Pinpoint the cell where the given text exists, returning its (X, Y) midpoint coordinate. 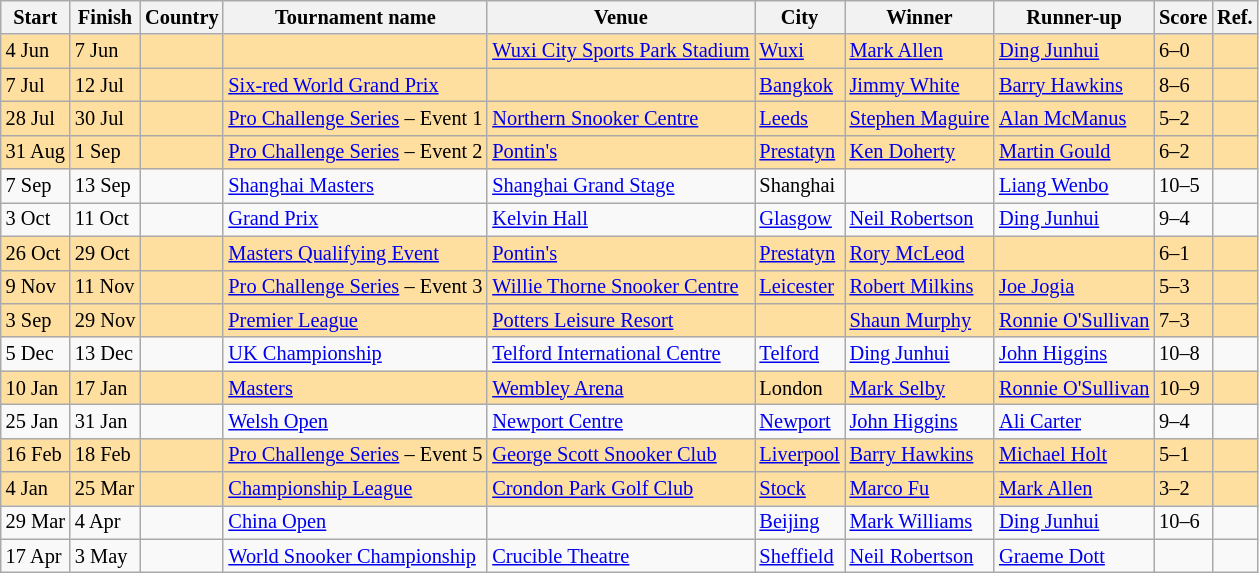
31 Aug (36, 152)
Ken Doherty (920, 152)
Masters (355, 388)
Graeme Dott (1074, 556)
10–6 (1183, 522)
5 Dec (36, 354)
Shanghai Masters (355, 186)
Marco Fu (920, 489)
Martin Gould (1074, 152)
13 Dec (105, 354)
30 Jul (105, 118)
Northern Snooker Centre (620, 118)
26 Oct (36, 253)
18 Feb (105, 455)
Leeds (800, 118)
Liverpool (800, 455)
Venue (620, 17)
Telford International Centre (620, 354)
8–6 (1183, 85)
3 Sep (36, 320)
Championship League (355, 489)
Robert Milkins (920, 287)
Six-red World Grand Prix (355, 85)
10 Jan (36, 388)
Beijing (800, 522)
29 Nov (105, 320)
3 Oct (36, 219)
China Open (355, 522)
7–3 (1183, 320)
13 Sep (105, 186)
Sheffield (800, 556)
12 Jul (105, 85)
28 Jul (36, 118)
6–0 (1183, 51)
Potters Leisure Resort (620, 320)
Jimmy White (920, 85)
9 Nov (36, 287)
10–5 (1183, 186)
Bangkok (800, 85)
Finish (105, 17)
Runner-up (1074, 17)
4 Apr (105, 522)
Rory McLeod (920, 253)
Pro Challenge Series – Event 5 (355, 455)
1 Sep (105, 152)
Pro Challenge Series – Event 2 (355, 152)
10–8 (1183, 354)
6–1 (1183, 253)
Shanghai (800, 186)
Premier League (355, 320)
11 Nov (105, 287)
Stephen Maguire (920, 118)
Tournament name (355, 17)
Country (182, 17)
Crondon Park Golf Club (620, 489)
Michael Holt (1074, 455)
25 Mar (105, 489)
Ali Carter (1074, 421)
4 Jan (36, 489)
Stock (800, 489)
City (800, 17)
17 Apr (36, 556)
3 May (105, 556)
Shanghai Grand Stage (620, 186)
London (800, 388)
Newport Centre (620, 421)
Wuxi City Sports Park Stadium (620, 51)
10–9 (1183, 388)
Newport (800, 421)
Masters Qualifying Event (355, 253)
George Scott Snooker Club (620, 455)
5–2 (1183, 118)
Wuxi (800, 51)
Alan McManus (1074, 118)
UK Championship (355, 354)
11 Oct (105, 219)
Willie Thorne Snooker Centre (620, 287)
Telford (800, 354)
Score (1183, 17)
Crucible Theatre (620, 556)
Winner (920, 17)
Start (36, 17)
World Snooker Championship (355, 556)
3–2 (1183, 489)
25 Jan (36, 421)
Ref. (1234, 17)
Pro Challenge Series – Event 3 (355, 287)
Liang Wenbo (1074, 186)
29 Oct (105, 253)
Shaun Murphy (920, 320)
Wembley Arena (620, 388)
7 Jun (105, 51)
16 Feb (36, 455)
5–3 (1183, 287)
17 Jan (105, 388)
Grand Prix (355, 219)
29 Mar (36, 522)
31 Jan (105, 421)
7 Sep (36, 186)
7 Jul (36, 85)
Welsh Open (355, 421)
Mark Williams (920, 522)
Kelvin Hall (620, 219)
Leicester (800, 287)
6–2 (1183, 152)
Joe Jogia (1074, 287)
Pro Challenge Series – Event 1 (355, 118)
5–1 (1183, 455)
Glasgow (800, 219)
Mark Selby (920, 388)
4 Jun (36, 51)
